Return (x, y) of the center of cell containing provided text 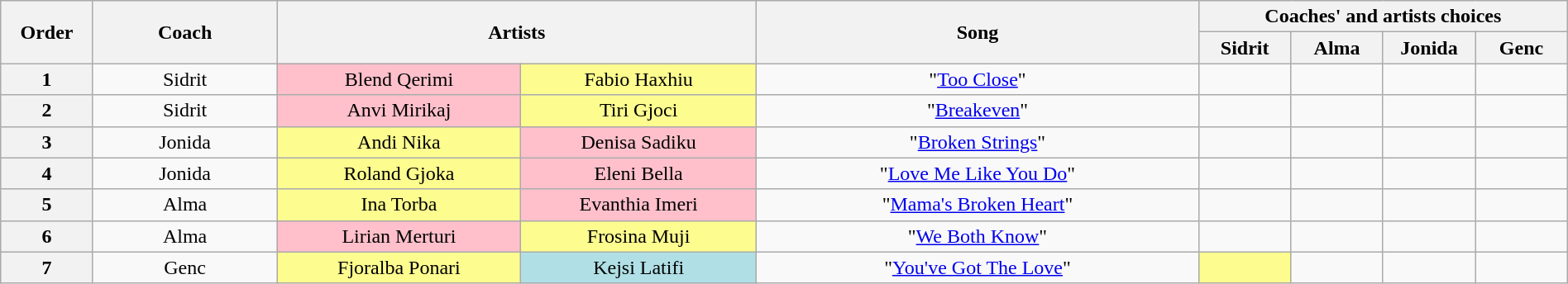
Fabio Haxhiu (638, 79)
"We Both Know" (978, 236)
Ina Torba (399, 205)
Song (978, 32)
7 (46, 267)
3 (46, 142)
Tiri Gjoci (638, 111)
Evanthia Imeri (638, 205)
Andi Nika (399, 142)
Roland Gjoka (399, 173)
Kejsi Latifi (638, 267)
"Love Me Like You Do" (978, 173)
Coach (185, 32)
"Broken Strings" (978, 142)
6 (46, 236)
Fjoralba Ponari (399, 267)
Denisa Sadiku (638, 142)
Eleni Bella (638, 173)
"You've Got The Love" (978, 267)
Frosina Muji (638, 236)
Lirian Merturi (399, 236)
Artists (516, 32)
Blend Qerimi (399, 79)
Coaches' and artists choices (1383, 17)
4 (46, 173)
"Mama's Broken Heart" (978, 205)
"Too Close" (978, 79)
2 (46, 111)
Anvi Mirikaj (399, 111)
Order (46, 32)
1 (46, 79)
5 (46, 205)
"Breakeven" (978, 111)
